Search for the cell housing the specified text and yield its [x, y] center coordinate. 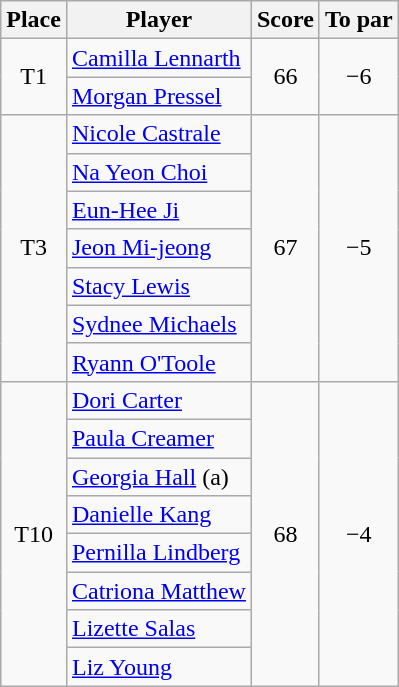
Score [285, 20]
Liz Young [158, 667]
66 [285, 77]
Player [158, 20]
Ryann O'Toole [158, 362]
Pernilla Lindberg [158, 553]
Stacy Lewis [158, 286]
−6 [358, 77]
Morgan Pressel [158, 96]
T1 [34, 77]
T10 [34, 533]
−4 [358, 533]
Georgia Hall (a) [158, 477]
To par [358, 20]
Sydnee Michaels [158, 324]
68 [285, 533]
Paula Creamer [158, 438]
Nicole Castrale [158, 134]
Catriona Matthew [158, 591]
Lizette Salas [158, 629]
Na Yeon Choi [158, 172]
Danielle Kang [158, 515]
Dori Carter [158, 400]
67 [285, 248]
Jeon Mi-jeong [158, 248]
Eun-Hee Ji [158, 210]
Place [34, 20]
−5 [358, 248]
T3 [34, 248]
Camilla Lennarth [158, 58]
